Return (x, y) of the center of cell containing provided text 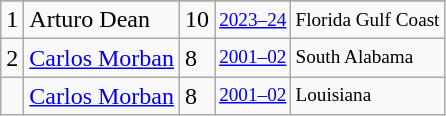
Arturo Dean (102, 20)
Louisiana (368, 96)
Florida Gulf Coast (368, 20)
2023–24 (253, 20)
South Alabama (368, 58)
10 (198, 20)
1 (12, 20)
2 (12, 58)
